From the cell containing the given text, extract its center point as (x, y) coordinate. 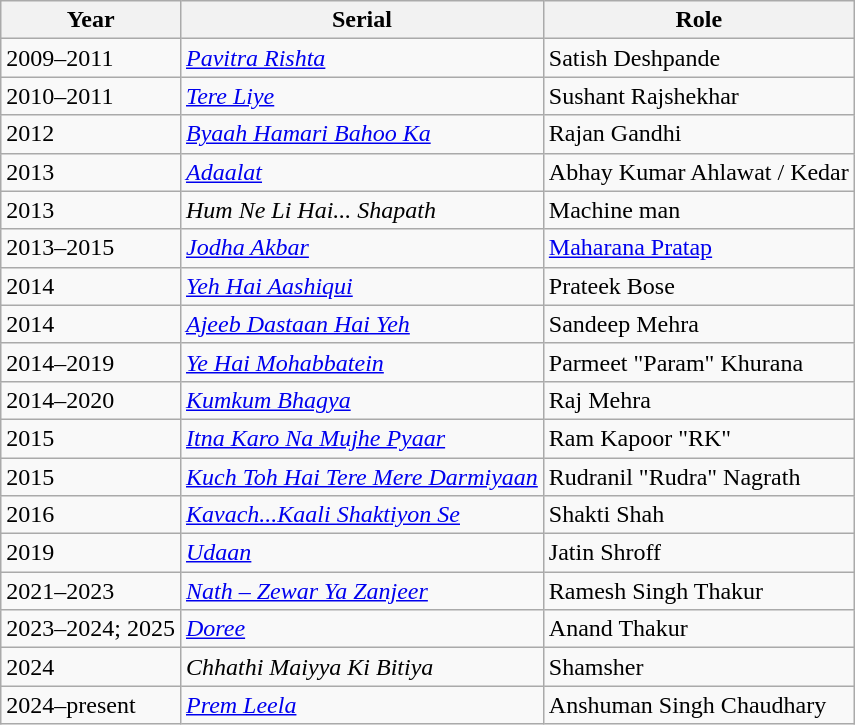
2016 (91, 515)
Kumkum Bhagya (362, 400)
2010–2011 (91, 96)
Role (698, 20)
Nath – Zewar Ya Zanjeer (362, 591)
Ramesh Singh Thakur (698, 591)
Satish Deshpande (698, 58)
Chhathi Maiyya Ki Bitiya (362, 667)
Yeh Hai Aashiqui (362, 286)
Machine man (698, 210)
Hum Ne Li Hai... Shapath (362, 210)
Pavitra Rishta (362, 58)
Abhay Kumar Ahlawat / Kedar (698, 172)
Rajan Gandhi (698, 134)
Udaan (362, 553)
2021–2023 (91, 591)
Year (91, 20)
Doree (362, 629)
Adaalat (362, 172)
Tere Liye (362, 96)
Parmeet "Param" Khurana (698, 362)
Rudranil "Rudra" Nagrath (698, 477)
Jatin Shroff (698, 553)
Raj Mehra (698, 400)
2024–present (91, 705)
2024 (91, 667)
Ye Hai Mohabbatein (362, 362)
Kuch Toh Hai Tere Mere Darmiyaan (362, 477)
Kavach...Kaali Shaktiyon Se (362, 515)
Itna Karo Na Mujhe Pyaar (362, 438)
Maharana Pratap (698, 248)
Ajeeb Dastaan Hai Yeh (362, 324)
2012 (91, 134)
Prateek Bose (698, 286)
2023–2024; 2025 (91, 629)
Shamsher (698, 667)
2014–2020 (91, 400)
2014–2019 (91, 362)
Prem Leela (362, 705)
Shakti Shah (698, 515)
Byaah Hamari Bahoo Ka (362, 134)
2009–2011 (91, 58)
Serial (362, 20)
2019 (91, 553)
Jodha Akbar (362, 248)
Anshuman Singh Chaudhary (698, 705)
Sandeep Mehra (698, 324)
Ram Kapoor "RK" (698, 438)
Sushant Rajshekhar (698, 96)
Anand Thakur (698, 629)
2013–2015 (91, 248)
